Detect which cell encompasses the target text, then output its [X, Y] center coordinate. 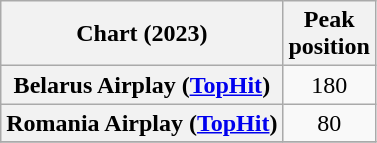
80 [329, 123]
Romania Airplay (TopHit) [142, 123]
Peakposition [329, 34]
Belarus Airplay (TopHit) [142, 85]
180 [329, 85]
Chart (2023) [142, 34]
